Extract the (X, Y) coordinate from the center of the cell holding the provided text.  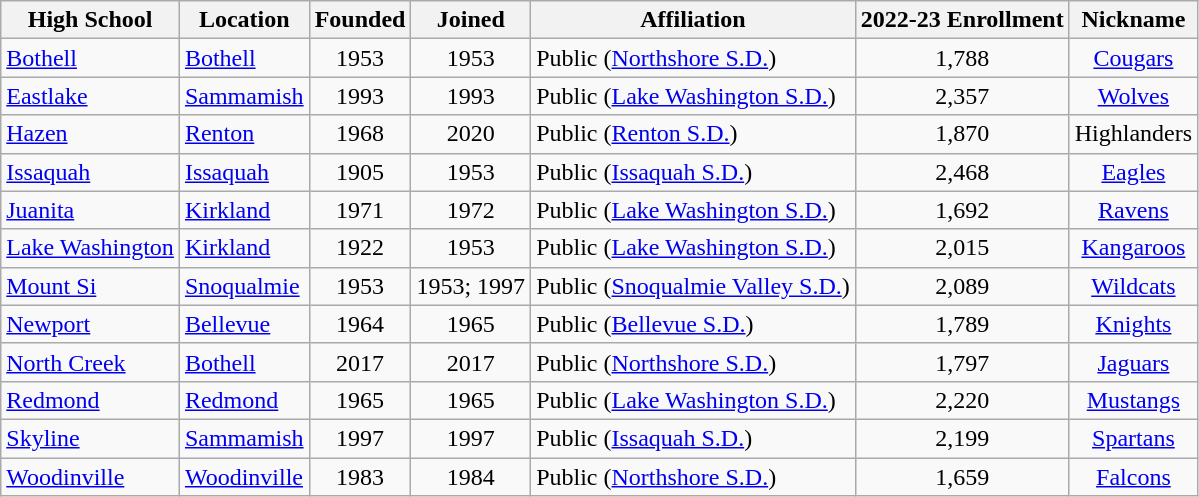
Jaguars (1133, 362)
1,870 (962, 134)
2020 (471, 134)
Public (Renton S.D.) (694, 134)
1,692 (962, 210)
Kangaroos (1133, 248)
1968 (360, 134)
1,789 (962, 324)
1971 (360, 210)
2,015 (962, 248)
Cougars (1133, 58)
2,089 (962, 286)
Ravens (1133, 210)
1,659 (962, 477)
2022-23 Enrollment (962, 20)
Wildcats (1133, 286)
1,797 (962, 362)
Spartans (1133, 438)
Mount Si (90, 286)
Nickname (1133, 20)
1964 (360, 324)
Juanita (90, 210)
1972 (471, 210)
Public (Bellevue S.D.) (694, 324)
Snoqualmie (244, 286)
Renton (244, 134)
Affiliation (694, 20)
Bellevue (244, 324)
1983 (360, 477)
North Creek (90, 362)
Founded (360, 20)
High School (90, 20)
Newport (90, 324)
2,220 (962, 400)
1,788 (962, 58)
Eastlake (90, 96)
1905 (360, 172)
1922 (360, 248)
Skyline (90, 438)
Knights (1133, 324)
Wolves (1133, 96)
Joined (471, 20)
Location (244, 20)
1984 (471, 477)
Falcons (1133, 477)
Lake Washington (90, 248)
2,199 (962, 438)
Public (Snoqualmie Valley S.D.) (694, 286)
2,357 (962, 96)
Hazen (90, 134)
2,468 (962, 172)
Eagles (1133, 172)
Highlanders (1133, 134)
Mustangs (1133, 400)
1953; 1997 (471, 286)
